For the text-containing cell, return its midpoint in [x, y] coordinate format. 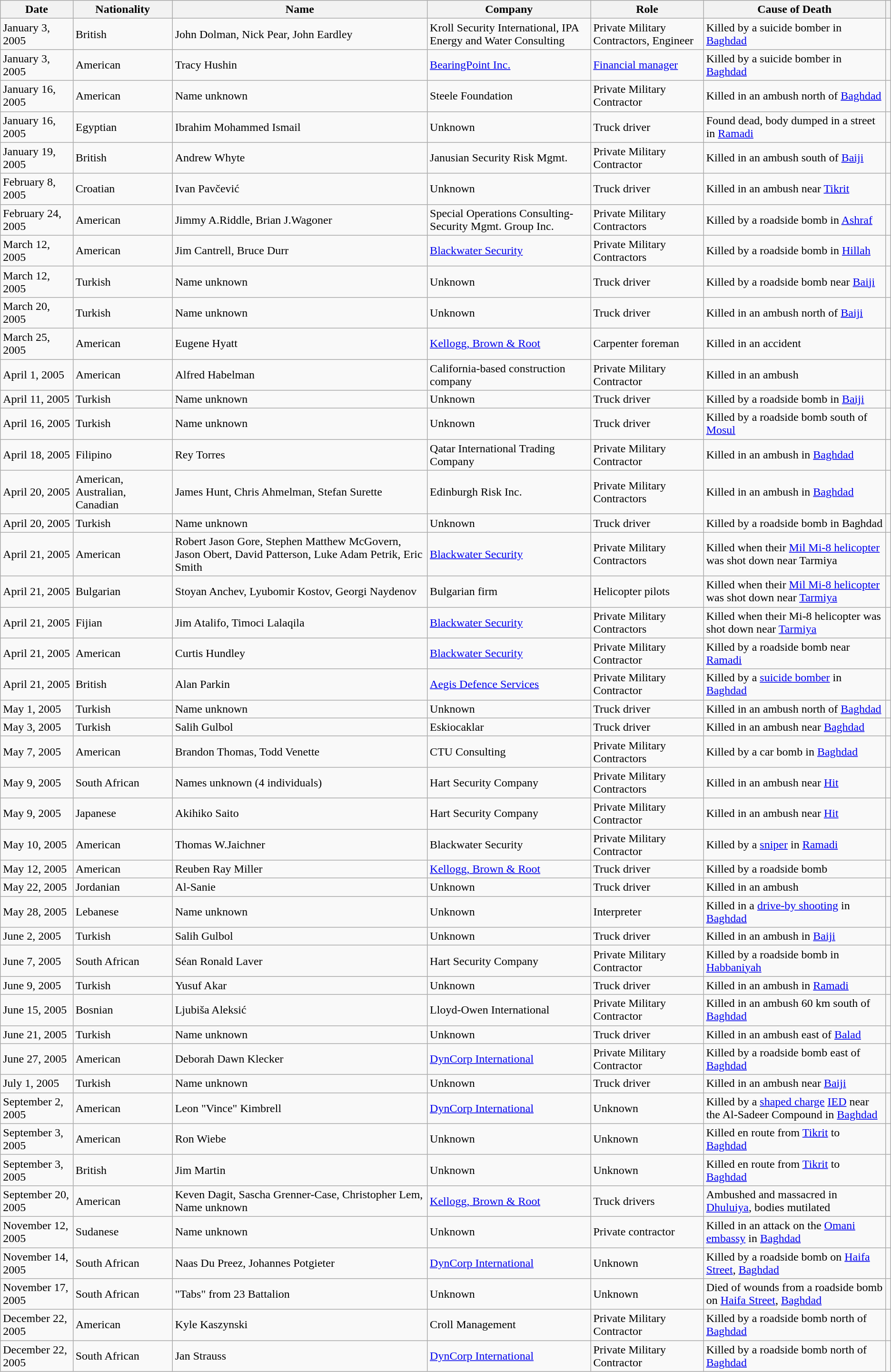
Bosnian [123, 1010]
June 15, 2005 [37, 1010]
May 22, 2005 [37, 887]
Role [647, 10]
Killed in an ambush in Baiji [794, 936]
Killed in an ambush near Tikrit [794, 189]
Edinburgh Risk Inc. [509, 492]
May 7, 2005 [37, 751]
Killed in an attack on the Omani embassy in Baghdad [794, 1232]
May 10, 2005 [37, 845]
Special Operations Consulting-Security Mgmt. Group Inc. [509, 220]
Killed by a roadside bomb near Baiji [794, 282]
May 3, 2005 [37, 727]
Company [509, 10]
Croll Management [509, 1325]
Killed by a roadside bomb in Hillah [794, 250]
Nationality [123, 10]
Killed in an ambush 60 km south of Baghdad [794, 1010]
June 7, 2005 [37, 961]
May 28, 2005 [37, 912]
May 1, 2005 [37, 709]
March 25, 2005 [37, 344]
Killed in an ambush in Ramadi [794, 985]
Séan Ronald Laver [300, 961]
Killed by a roadside bomb in Baghdad [794, 523]
Killed by a shaped charge IED near the Al-Sadeer Compound in Baghdad [794, 1108]
Private Military Contractors, Engineer [647, 34]
June 2, 2005 [37, 936]
Killed by a roadside bomb in Habbaniyah [794, 961]
Thomas W.Jaichner [300, 845]
Reuben Ray Miller [300, 869]
Al-Sanie [300, 887]
"Tabs" from 23 Battalion [300, 1294]
Steele Foundation [509, 96]
February 24, 2005 [37, 220]
Sudanese [123, 1232]
Eskiocaklar [509, 727]
Naas Du Preez, Johannes Potgieter [300, 1263]
Lloyd-Owen International [509, 1010]
Ron Wiebe [300, 1139]
Date [37, 10]
Private contractor [647, 1232]
Killed by a sniper in Ramadi [794, 845]
Andrew Whyte [300, 158]
Killed by a roadside bomb near Ramadi [794, 653]
Ibrahim Mohammed Ismail [300, 127]
Killed in an ambush south of Baiji [794, 158]
Financial manager [647, 65]
November 14, 2005 [37, 1263]
Killed in an ambush near Baghdad [794, 727]
Killed in an ambush north of Baiji [794, 312]
Jan Strauss [300, 1356]
September 20, 2005 [37, 1201]
Alan Parkin [300, 685]
Names unknown (4 individuals) [300, 783]
Died of wounds from a roadside bomb on Haifa Street, Baghdad [794, 1294]
CTU Consulting [509, 751]
Stoyan Anchev, Lyubomir Kostov, Georgi Naydenov [300, 591]
Qatar International Trading Company [509, 455]
Robert Jason Gore, Stephen Matthew McGovern, Jason Obert, David Patterson, Luke Adam Petrik, Eric Smith [300, 554]
June 9, 2005 [37, 985]
Killed in a drive-by shooting in Baghdad [794, 912]
Leon "Vince" Kimbrell [300, 1108]
Rey Torres [300, 455]
Japanese [123, 813]
Interpreter [647, 912]
April 18, 2005 [37, 455]
Fijian [123, 623]
April 16, 2005 [37, 424]
June 27, 2005 [37, 1059]
BearingPoint Inc. [509, 65]
Bulgarian firm [509, 591]
Carpenter foreman [647, 344]
Aegis Defence Services [509, 685]
Yusuf Akar [300, 985]
Killed by a roadside bomb east of Baghdad [794, 1059]
Name [300, 10]
Jim Martin [300, 1170]
Janusian Security Risk Mgmt. [509, 158]
Killed in an ambush east of Balad [794, 1034]
California-based construction company [509, 374]
July 1, 2005 [37, 1084]
Tracy Hushin [300, 65]
Croatian [123, 189]
James Hunt, Chris Ahmelman, Stefan Surette [300, 492]
May 12, 2005 [37, 869]
February 8, 2005 [37, 189]
John Dolman, Nick Pear, John Eardley [300, 34]
Truck drivers [647, 1201]
April 11, 2005 [37, 399]
Helicopter pilots [647, 591]
April 1, 2005 [37, 374]
Lebanese [123, 912]
Ljubiša Aleksić [300, 1010]
Killed by a roadside bomb in Ashraf [794, 220]
Cause of Death [794, 10]
Eugene Hyatt [300, 344]
Deborah Dawn Klecker [300, 1059]
Curtis Hundley [300, 653]
Killed by a roadside bomb on Haifa Street, Baghdad [794, 1263]
Jim Cantrell, Bruce Durr [300, 250]
June 21, 2005 [37, 1034]
Bulgarian [123, 591]
Killed in an accident [794, 344]
American, Australian, Canadian [123, 492]
Killed in an ambush near Baiji [794, 1084]
Ambushed and massacred in Dhuluiya, bodies mutilated [794, 1201]
Killed by a roadside bomb [794, 869]
Keven Dagit, Sascha Grenner-Case, Christopher Lem, Name unknown [300, 1201]
Filipino [123, 455]
January 19, 2005 [37, 158]
November 17, 2005 [37, 1294]
Jimmy A.Riddle, Brian J.Wagoner [300, 220]
Jordanian [123, 887]
Killed when their Mi-8 helicopter was shot down near Tarmiya [794, 623]
Kyle Kaszynski [300, 1325]
Found dead, body dumped in a street in Ramadi [794, 127]
Jim Atalifo, Timoci Lalaqila [300, 623]
Killed by a car bomb in Baghdad [794, 751]
Kroll Security International, IPA Energy and Water Consulting [509, 34]
November 12, 2005 [37, 1232]
Akihiko Saito [300, 813]
Egyptian [123, 127]
Ivan Pavčević [300, 189]
Killed by a roadside bomb south of Mosul [794, 424]
September 2, 2005 [37, 1108]
Killed by a roadside bomb in Baiji [794, 399]
March 20, 2005 [37, 312]
Brandon Thomas, Todd Venette [300, 751]
Alfred Habelman [300, 374]
